Search for the cell housing the specified text and yield its (x, y) center coordinate. 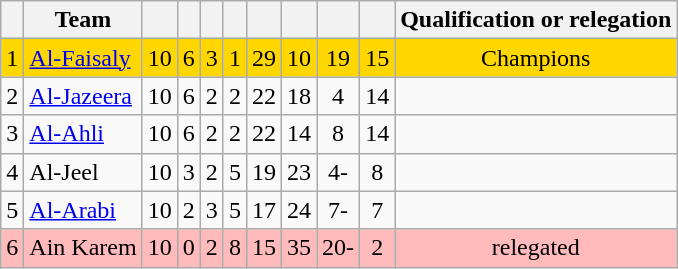
4- (338, 172)
7- (338, 210)
18 (298, 96)
Champions (536, 58)
Ain Karem (83, 248)
35 (298, 248)
17 (264, 210)
20- (338, 248)
23 (298, 172)
Qualification or relegation (536, 20)
Al-Jeel (83, 172)
24 (298, 210)
0 (188, 248)
Al-Ahli (83, 134)
29 (264, 58)
Al-Jazeera (83, 96)
relegated (536, 248)
Al-Arabi (83, 210)
7 (378, 210)
Team (83, 20)
Al-Faisaly (83, 58)
